From the cell containing the given text, extract its center point as [x, y] coordinate. 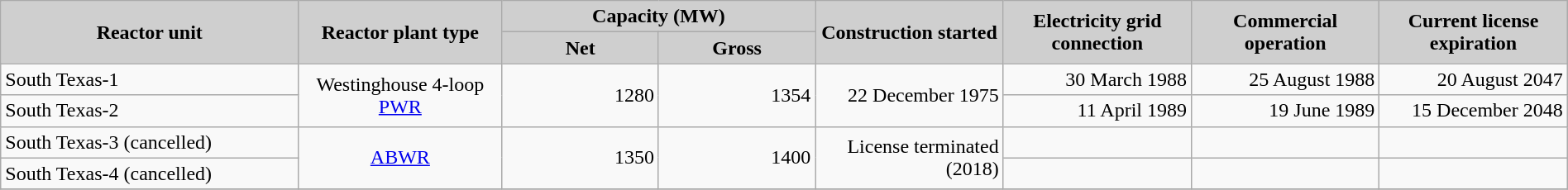
1280 [581, 95]
Gross [736, 48]
1400 [736, 158]
20 August 2047 [1474, 79]
South Texas-2 [150, 111]
Westinghouse 4-loop PWR [400, 95]
Reactor plant type [400, 32]
Current license expiration [1474, 32]
South Texas-1 [150, 79]
ABWR [400, 158]
30 March 1988 [1097, 79]
South Texas-4 (cancelled) [150, 173]
Net [581, 48]
22 December 1975 [910, 95]
Electricity grid connection [1097, 32]
19 June 1989 [1285, 111]
11 April 1989 [1097, 111]
Capacity (MW) [658, 17]
Construction started [910, 32]
License terminated (2018) [910, 158]
1354 [736, 95]
15 December 2048 [1474, 111]
South Texas-3 (cancelled) [150, 142]
25 August 1988 [1285, 79]
1350 [581, 158]
Commercial operation [1285, 32]
Reactor unit [150, 32]
